Provide the [X, Y] coordinate of the cell's center where the given text is located.  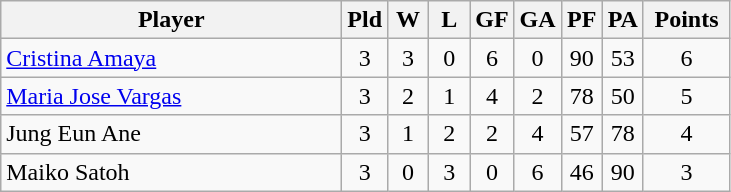
Player [172, 20]
GF [492, 20]
Pld [365, 20]
57 [582, 134]
W [408, 20]
Jung Eun Ane [172, 134]
PA [622, 20]
Maria Jose Vargas [172, 96]
5 [686, 96]
L [450, 20]
50 [622, 96]
53 [622, 58]
Cristina Amaya [172, 58]
Maiko Satoh [172, 172]
46 [582, 172]
Points [686, 20]
GA [538, 20]
PF [582, 20]
